Scan for the cell matching the given text and deliver its [x, y] coordinate at center. 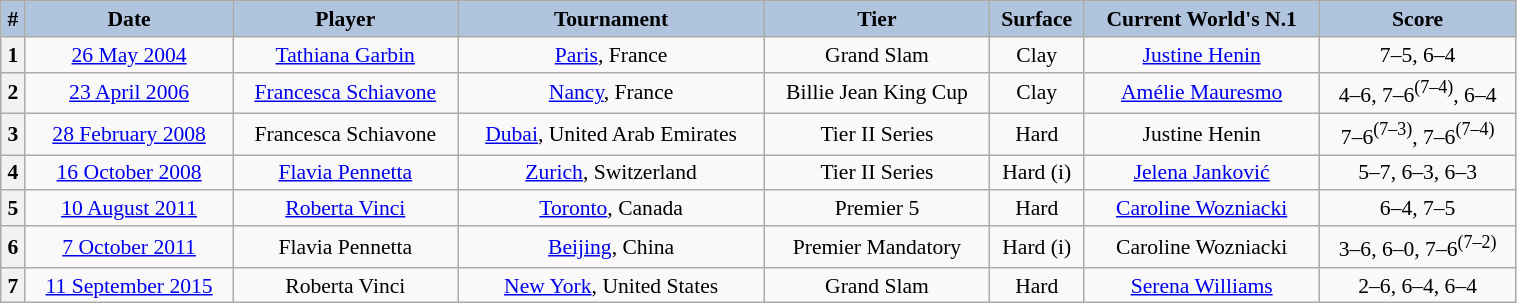
Dubai, United Arab Emirates [612, 134]
2 [14, 92]
Premier Mandatory [878, 246]
3 [14, 134]
Paris, France [612, 55]
26 May 2004 [129, 55]
1 [14, 55]
Player [346, 19]
7–6(7–3), 7–6(7–4) [1418, 134]
Tathiana Garbin [346, 55]
4–6, 7–6(7–4), 6–4 [1418, 92]
Amélie Mauresmo [1202, 92]
Premier 5 [878, 209]
5–7, 6–3, 6–3 [1418, 173]
Tier [878, 19]
7 October 2011 [129, 246]
Jelena Janković [1202, 173]
Toronto, Canada [612, 209]
Tournament [612, 19]
6 [14, 246]
Nancy, France [612, 92]
Surface [1036, 19]
# [14, 19]
Roberta Vinci [346, 209]
Zurich, Switzerland [612, 173]
Current World's N.1 [1202, 19]
Score [1418, 19]
Grand Slam [878, 55]
5 [14, 209]
28 February 2008 [129, 134]
10 August 2011 [129, 209]
Beijing, China [612, 246]
Billie Jean King Cup [878, 92]
3–6, 6–0, 7–6(7–2) [1418, 246]
16 October 2008 [129, 173]
23 April 2006 [129, 92]
7–5, 6–4 [1418, 55]
6–4, 7–5 [1418, 209]
4 [14, 173]
Date [129, 19]
